Return the (x, y) coordinate for the center point of the cell that contains the specified text.  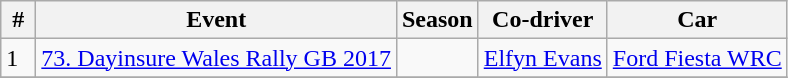
73. Dayinsure Wales Rally GB 2017 (216, 58)
Co-driver (542, 20)
Event (216, 20)
# (18, 20)
Season (437, 20)
Car (697, 20)
Elfyn Evans (542, 58)
1 (18, 58)
Ford Fiesta WRC (697, 58)
